Scan for the cell matching the given text and deliver its [x, y] coordinate at center. 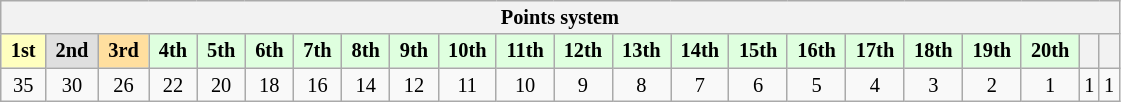
12th [583, 51]
26 [123, 85]
3rd [123, 51]
10 [524, 85]
16 [317, 85]
22 [173, 85]
11 [467, 85]
16th [816, 51]
20th [1050, 51]
18th [933, 51]
8 [641, 85]
30 [72, 85]
2 [992, 85]
4th [173, 51]
2nd [72, 51]
7th [317, 51]
8th [366, 51]
6 [758, 85]
12 [414, 85]
18 [269, 85]
35 [24, 85]
11th [524, 51]
3 [933, 85]
5 [816, 85]
14 [366, 85]
19th [992, 51]
20 [221, 85]
17th [875, 51]
9th [414, 51]
7 [700, 85]
6th [269, 51]
13th [641, 51]
9 [583, 85]
15th [758, 51]
10th [467, 51]
1st [24, 51]
Points system [560, 17]
4 [875, 85]
5th [221, 51]
14th [700, 51]
